Locate the cell with the specified text and output its [x, y] center coordinate. 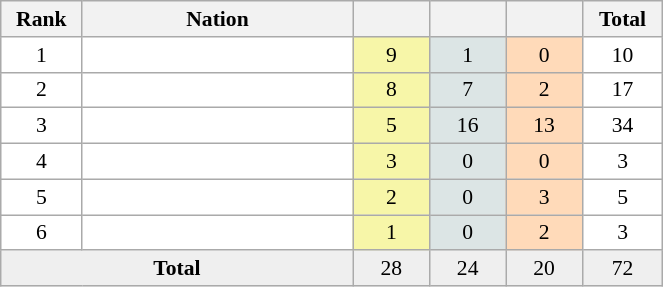
Nation [218, 19]
17 [622, 90]
13 [544, 126]
20 [544, 269]
Rank [42, 19]
7 [467, 90]
8 [391, 90]
28 [391, 269]
4 [42, 162]
24 [467, 269]
72 [622, 269]
34 [622, 126]
16 [467, 126]
10 [622, 55]
9 [391, 55]
6 [42, 233]
